Capture the cell that displays the provided text and extract its (X, Y) central coordinate. 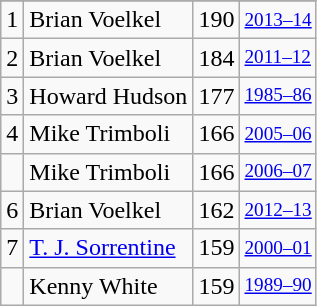
6 (12, 210)
7 (12, 248)
4 (12, 134)
162 (216, 210)
1989–90 (278, 286)
Howard Hudson (108, 96)
2 (12, 58)
2006–07 (278, 172)
2000–01 (278, 248)
1 (12, 20)
3 (12, 96)
177 (216, 96)
2013–14 (278, 20)
190 (216, 20)
2011–12 (278, 58)
184 (216, 58)
Kenny White (108, 286)
2012–13 (278, 210)
2005–06 (278, 134)
1985–86 (278, 96)
T. J. Sorrentine (108, 248)
